Return [x, y] of the center of cell containing provided text 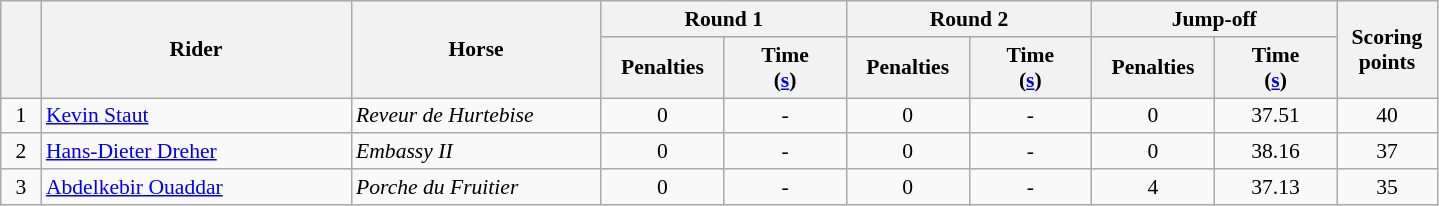
Round 1 [724, 19]
40 [1387, 116]
37.51 [1276, 116]
Reveur de Hurtebise [476, 116]
37.13 [1276, 187]
38.16 [1276, 152]
Jump-off [1214, 19]
Scoringpoints [1387, 50]
Horse [476, 50]
4 [1154, 187]
Round 2 [968, 19]
Abdelkebir Ouaddar [196, 187]
Porche du Fruitier [476, 187]
Hans-Dieter Dreher [196, 152]
1 [21, 116]
35 [1387, 187]
Embassy II [476, 152]
Kevin Staut [196, 116]
37 [1387, 152]
2 [21, 152]
3 [21, 187]
Rider [196, 50]
